Determine the (x, y) coordinate at the center of the cell enclosing the given text.  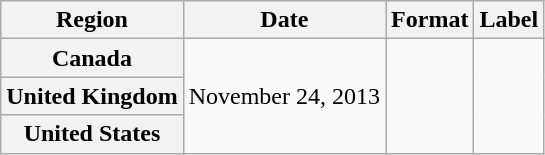
Date (284, 20)
Format (430, 20)
November 24, 2013 (284, 96)
Canada (92, 58)
Region (92, 20)
United Kingdom (92, 96)
Label (509, 20)
United States (92, 134)
